Return the [X, Y] coordinate for the center point of the cell that contains the specified text.  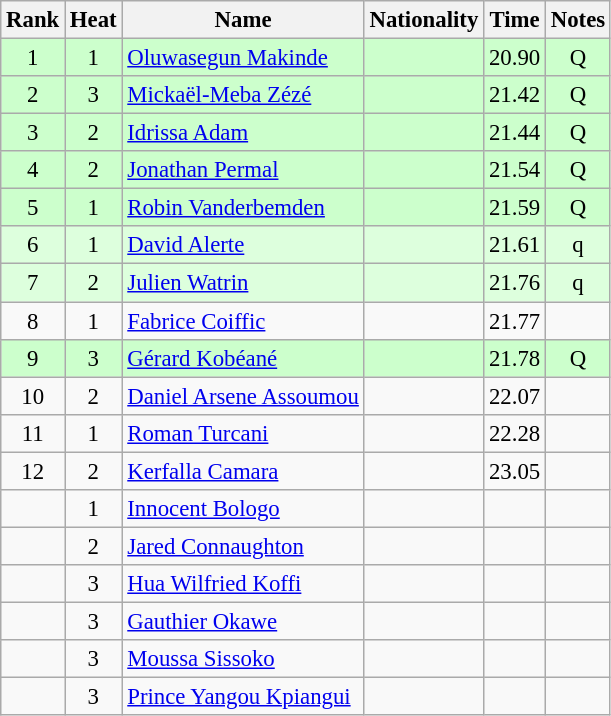
Rank [33, 20]
Idrissa Adam [243, 133]
Time [515, 20]
22.28 [515, 433]
Julien Watrin [243, 283]
21.76 [515, 283]
20.90 [515, 58]
6 [33, 245]
5 [33, 208]
23.05 [515, 471]
Fabrice Coiffic [243, 321]
21.44 [515, 133]
Jared Connaughton [243, 546]
12 [33, 471]
21.54 [515, 170]
21.42 [515, 95]
Innocent Bologo [243, 509]
21.61 [515, 245]
Mickaël-Meba Zézé [243, 95]
21.77 [515, 321]
9 [33, 358]
Prince Yangou Kpiangui [243, 697]
Heat [94, 20]
22.07 [515, 396]
Gauthier Okawe [243, 621]
Jonathan Permal [243, 170]
Daniel Arsene Assoumou [243, 396]
Moussa Sissoko [243, 659]
Nationality [424, 20]
21.78 [515, 358]
Name [243, 20]
7 [33, 283]
21.59 [515, 208]
Gérard Kobéané [243, 358]
10 [33, 396]
Robin Vanderbemden [243, 208]
Kerfalla Camara [243, 471]
11 [33, 433]
Oluwasegun Makinde [243, 58]
David Alerte [243, 245]
4 [33, 170]
Hua Wilfried Koffi [243, 584]
Notes [578, 20]
Roman Turcani [243, 433]
8 [33, 321]
